Extract the (x, y) coordinate from the center of the cell holding the provided text.  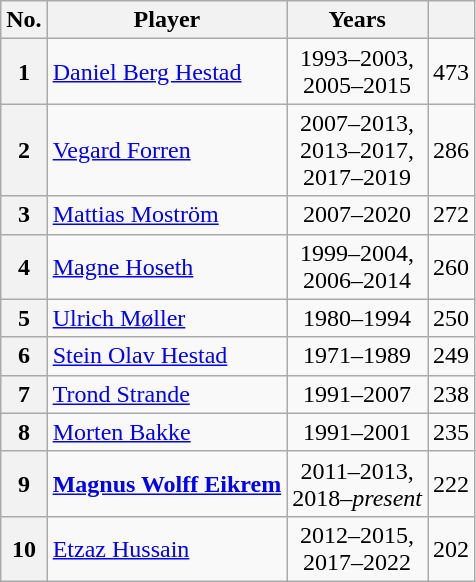
1991–2007 (358, 394)
Mattias Moström (167, 215)
1 (24, 72)
473 (452, 72)
7 (24, 394)
3 (24, 215)
1980–1994 (358, 318)
1999–2004, 2006–2014 (358, 266)
Stein Olav Hestad (167, 356)
Magne Hoseth (167, 266)
249 (452, 356)
2 (24, 150)
Years (358, 20)
Morten Bakke (167, 432)
Etzaz Hussain (167, 548)
2007–2020 (358, 215)
Trond Strande (167, 394)
9 (24, 484)
1971–1989 (358, 356)
222 (452, 484)
1993–2003, 2005–2015 (358, 72)
Vegard Forren (167, 150)
260 (452, 266)
4 (24, 266)
No. (24, 20)
Player (167, 20)
272 (452, 215)
Magnus Wolff Eikrem (167, 484)
202 (452, 548)
2007–2013, 2013–2017, 2017–2019 (358, 150)
1991–2001 (358, 432)
5 (24, 318)
238 (452, 394)
286 (452, 150)
8 (24, 432)
10 (24, 548)
250 (452, 318)
Ulrich Møller (167, 318)
Daniel Berg Hestad (167, 72)
6 (24, 356)
235 (452, 432)
2011–2013, 2018–present (358, 484)
2012–2015, 2017–2022 (358, 548)
